Return (x, y) of the center of cell containing provided text 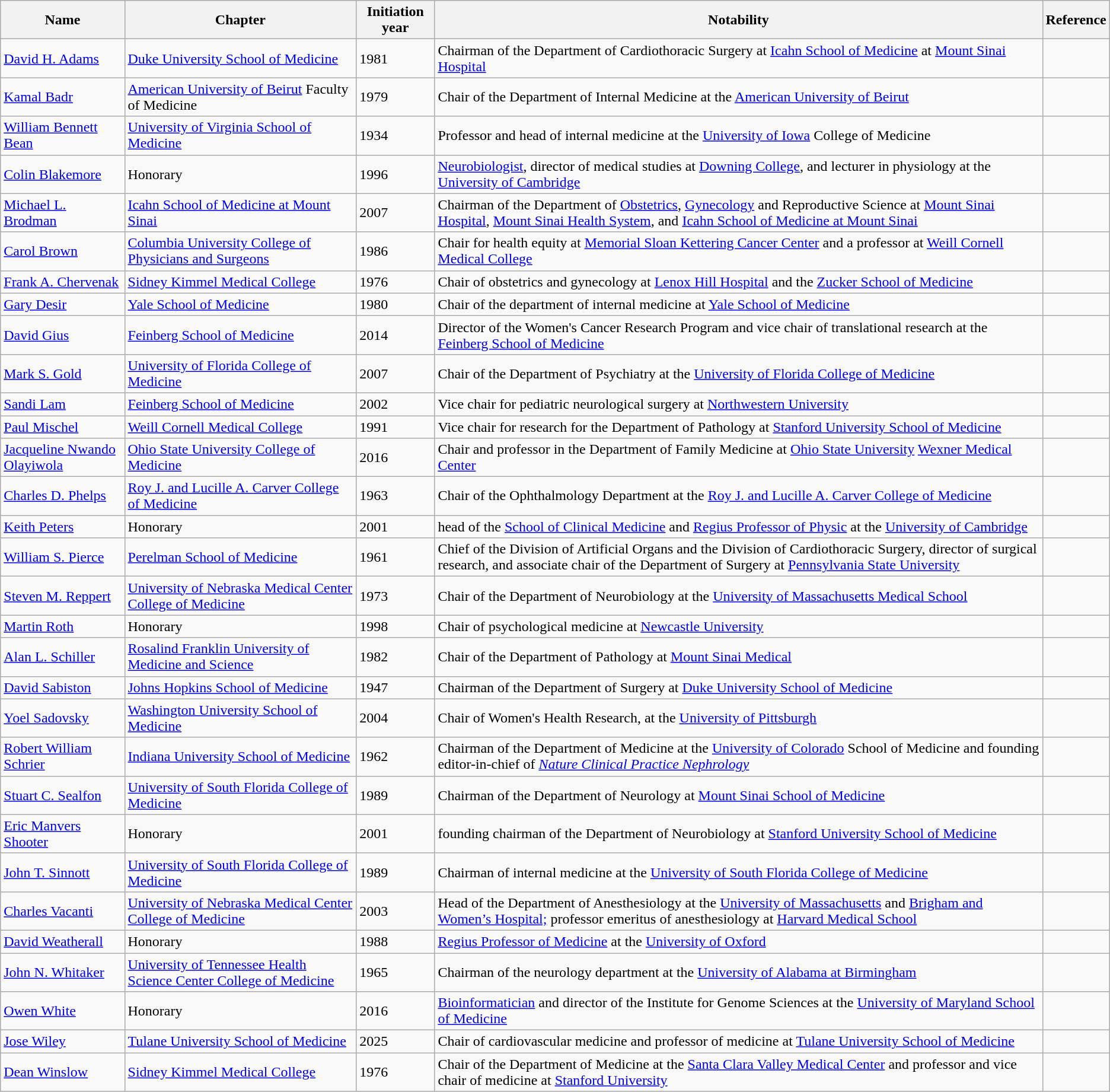
John T. Sinnott (63, 872)
Jose Wiley (63, 1042)
William Bennett Bean (63, 135)
University of Florida College of Medicine (241, 374)
1979 (395, 97)
2002 (395, 404)
Eric Manvers Shooter (63, 834)
John N. Whitaker (63, 972)
Chair of the Department of Internal Medicine at the American University of Beirut (739, 97)
2025 (395, 1042)
Chairman of the Department of Surgery at Duke University School of Medicine (739, 687)
1998 (395, 626)
University of Tennessee Health Science Center College of Medicine (241, 972)
Charles Vacanti (63, 911)
1981 (395, 58)
1996 (395, 174)
American University of Beirut Faculty of Medicine (241, 97)
David Weatherall (63, 941)
Weill Cornell Medical College (241, 426)
Steven M. Reppert (63, 596)
Chair of the Department of Psychiatry at the University of Florida College of Medicine (739, 374)
Chair of the Department of Neurobiology at the University of Massachusetts Medical School (739, 596)
Director of the Women's Cancer Research Program and vice chair of translational research at the Feinberg School of Medicine (739, 335)
David Sabiston (63, 687)
Johns Hopkins School of Medicine (241, 687)
2003 (395, 911)
1963 (395, 496)
Ohio State University College of Medicine (241, 458)
Stuart C. Sealfon (63, 795)
University of Virginia School of Medicine (241, 135)
Bioinformatician and director of the Institute for Genome Sciences at the University of Maryland School of Medicine (739, 1011)
Perelman School of Medicine (241, 558)
1988 (395, 941)
Chairman of the neurology department at the University of Alabama at Birmingham (739, 972)
Kamal Badr (63, 97)
Columbia University College of Physicians and Surgeons (241, 251)
Reference (1076, 20)
1962 (395, 757)
head of the School of Clinical Medicine and Regius Professor of Physic at the University of Cambridge (739, 527)
Chairman of internal medicine at the University of South Florida College of Medicine (739, 872)
Colin Blakemore (63, 174)
Yale School of Medicine (241, 304)
Owen White (63, 1011)
1986 (395, 251)
Michael L. Brodman (63, 212)
1991 (395, 426)
1982 (395, 657)
1965 (395, 972)
Frank A. Chervenak (63, 282)
Chair of obstetrics and gynecology at Lenox Hill Hospital and the Zucker School of Medicine (739, 282)
Rosalind Franklin University of Medicine and Science (241, 657)
Chapter (241, 20)
Chairman of the Department of Neurology at Mount Sinai School of Medicine (739, 795)
Yoel Sadovsky (63, 718)
Vice chair for research for the Department of Pathology at Stanford University School of Medicine (739, 426)
Neurobiologist, director of medical studies at Downing College, and lecturer in physiology at the University of Cambridge (739, 174)
1980 (395, 304)
Roy J. and Lucille A. Carver College of Medicine (241, 496)
1973 (395, 596)
Martin Roth (63, 626)
William S. Pierce (63, 558)
Keith Peters (63, 527)
Duke University School of Medicine (241, 58)
Dean Winslow (63, 1072)
Notability (739, 20)
Robert William Schrier (63, 757)
Chair of psychological medicine at Newcastle University (739, 626)
Regius Professor of Medicine at the University of Oxford (739, 941)
1961 (395, 558)
1934 (395, 135)
Initiation year (395, 20)
Gary Desir (63, 304)
Professor and head of internal medicine at the University of Iowa College of Medicine (739, 135)
Chair of the Ophthalmology Department at the Roy J. and Lucille A. Carver College of Medicine (739, 496)
Charles D. Phelps (63, 496)
Chairman of the Department of Cardiothoracic Surgery at Icahn School of Medicine at Mount Sinai Hospital (739, 58)
Chair of the department of internal medicine at Yale School of Medicine (739, 304)
David H. Adams (63, 58)
Alan L. Schiller (63, 657)
Paul Mischel (63, 426)
Chair of cardiovascular medicine and professor of medicine at Tulane University School of Medicine (739, 1042)
Indiana University School of Medicine (241, 757)
Sandi Lam (63, 404)
founding chairman of the Department of Neurobiology at Stanford University School of Medicine (739, 834)
David Gius (63, 335)
Chair of the Department of Pathology at Mount Sinai Medical (739, 657)
2014 (395, 335)
Name (63, 20)
2004 (395, 718)
Jacqueline Nwando Olayiwola (63, 458)
Carol Brown (63, 251)
Icahn School of Medicine at Mount Sinai (241, 212)
1947 (395, 687)
Chair of Women's Health Research, at the University of Pittsburgh (739, 718)
Tulane University School of Medicine (241, 1042)
Washington University School of Medicine (241, 718)
Chair for health equity at Memorial Sloan Kettering Cancer Center and a professor at Weill Cornell Medical College (739, 251)
Mark S. Gold (63, 374)
Chair and professor in the Department of Family Medicine at Ohio State University Wexner Medical Center (739, 458)
Vice chair for pediatric neurological surgery at Northwestern University (739, 404)
Chair of the Department of Medicine at the Santa Clara Valley Medical Center and professor and vice chair of medicine at Stanford University (739, 1072)
